Return [X, Y] of the center of cell containing provided text 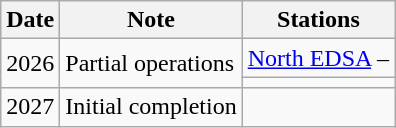
Date [30, 20]
North EDSA – [318, 58]
2026 [30, 64]
Stations [318, 20]
Note [151, 20]
2027 [30, 107]
Initial completion [151, 107]
Partial operations [151, 64]
